Locate the cell with the specified text and output its (x, y) center coordinate. 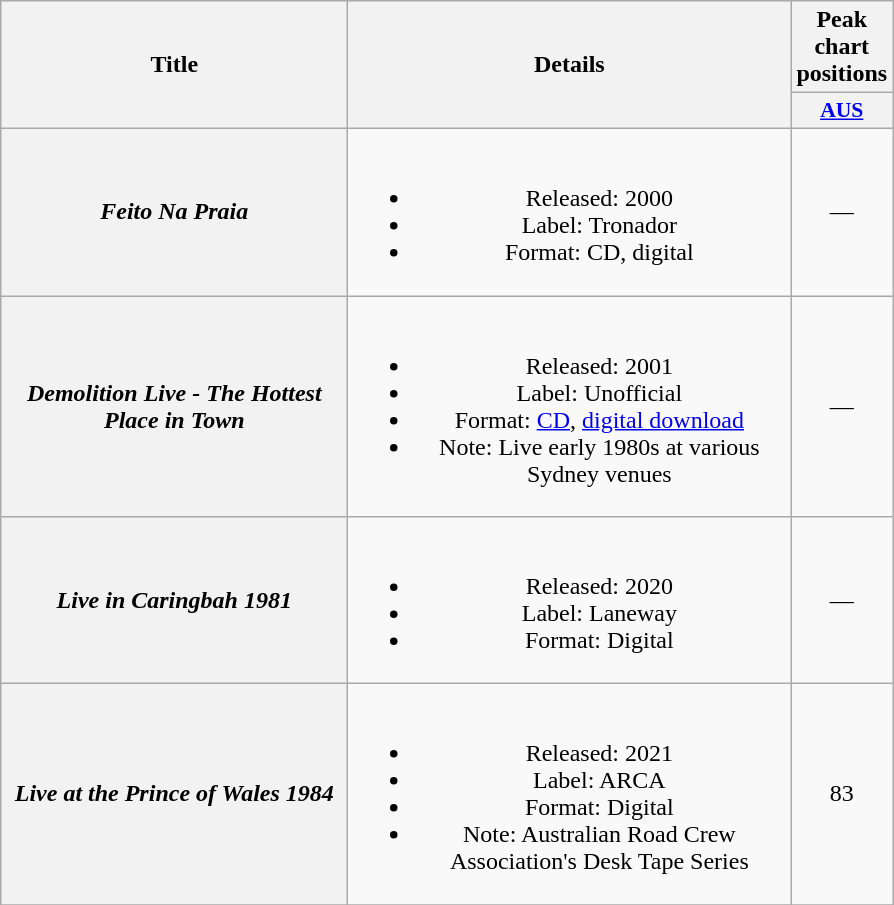
Peak chart positions (842, 47)
Live at the Prince of Wales 1984 (174, 794)
83 (842, 794)
Title (174, 65)
Details (570, 65)
AUS (842, 111)
Live in Caringbah 1981 (174, 600)
Feito Na Praia (174, 212)
Released: 2001Label: Unofficial Format: CD, digital downloadNote: Live early 1980s at various Sydney venues (570, 406)
Released: 2020Label: LanewayFormat: Digital (570, 600)
Released: 2021Label: ARCAFormat: DigitalNote: Australian Road Crew Association's Desk Tape Series (570, 794)
Released: 2000Label: Tronador Format: CD, digital (570, 212)
Demolition Live - The Hottest Place in Town (174, 406)
